Find where the given text appears and provide that cell's center as [X, Y] coordinate. 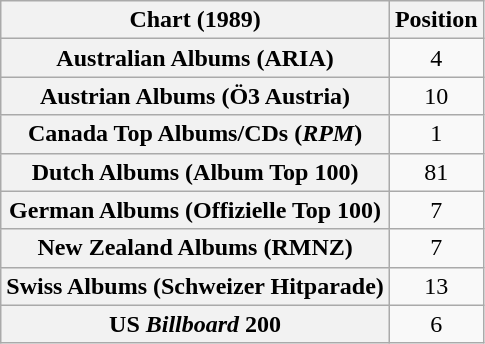
Position [436, 20]
Dutch Albums (Album Top 100) [196, 172]
10 [436, 96]
81 [436, 172]
13 [436, 286]
Chart (1989) [196, 20]
US Billboard 200 [196, 324]
4 [436, 58]
6 [436, 324]
Austrian Albums (Ö3 Austria) [196, 96]
German Albums (Offizielle Top 100) [196, 210]
Canada Top Albums/CDs (RPM) [196, 134]
1 [436, 134]
Australian Albums (ARIA) [196, 58]
Swiss Albums (Schweizer Hitparade) [196, 286]
New Zealand Albums (RMNZ) [196, 248]
